Return (X, Y) of the center of cell containing provided text 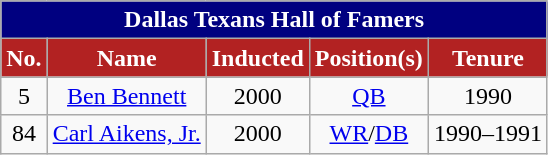
1990–1991 (488, 134)
Dallas Texans Hall of Famers (274, 20)
Tenure (488, 58)
Name (126, 58)
5 (24, 96)
No. (24, 58)
84 (24, 134)
Position(s) (368, 58)
QB (368, 96)
Carl Aikens, Jr. (126, 134)
WR/DB (368, 134)
Inducted (258, 58)
Ben Bennett (126, 96)
1990 (488, 96)
